Find where the given text appears and provide that cell's center as (x, y) coordinate. 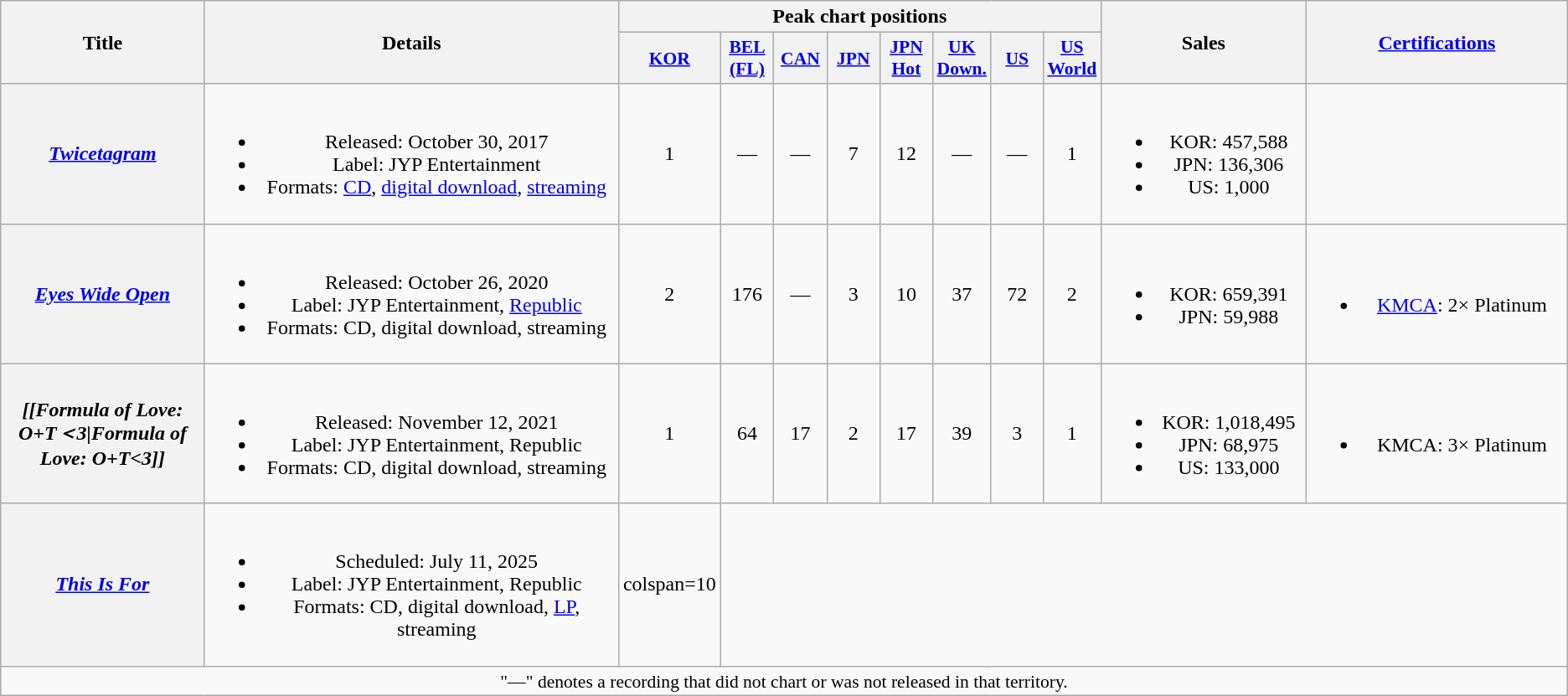
"—" denotes a recording that did not chart or was not released in that territory. (784, 681)
Details (411, 42)
[[Formula of Love: O+T＜3|Formula of Love: O+T<3]] (102, 434)
7 (853, 154)
72 (1017, 293)
Released: November 12, 2021Label: JYP Entertainment, RepublicFormats: CD, digital download, streaming (411, 434)
12 (906, 154)
10 (906, 293)
KOR (669, 59)
KMCA: 3× Platinum (1437, 434)
Title (102, 42)
176 (747, 293)
BEL(FL) (747, 59)
JPNHot (906, 59)
Sales (1203, 42)
KOR: 659,391JPN: 59,988 (1203, 293)
This Is For (102, 585)
Peak chart positions (859, 17)
KOR: 457,588JPN: 136,306US: 1,000 (1203, 154)
CAN (801, 59)
64 (747, 434)
37 (962, 293)
KOR: 1,018,495JPN: 68,975US: 133,000 (1203, 434)
Scheduled: July 11, 2025Label: JYP Entertainment, RepublicFormats: CD, digital download, LP, streaming (411, 585)
Released: October 26, 2020Label: JYP Entertainment, RepublicFormats: CD, digital download, streaming (411, 293)
39 (962, 434)
KMCA: 2× Platinum (1437, 293)
Released: October 30, 2017Label: JYP EntertainmentFormats: CD, digital download, streaming (411, 154)
USWorld (1072, 59)
Eyes Wide Open (102, 293)
colspan=10 (669, 585)
US (1017, 59)
JPN (853, 59)
UKDown. (962, 59)
Twicetagram (102, 154)
Certifications (1437, 42)
